From the cell containing the given text, extract its center point as [x, y] coordinate. 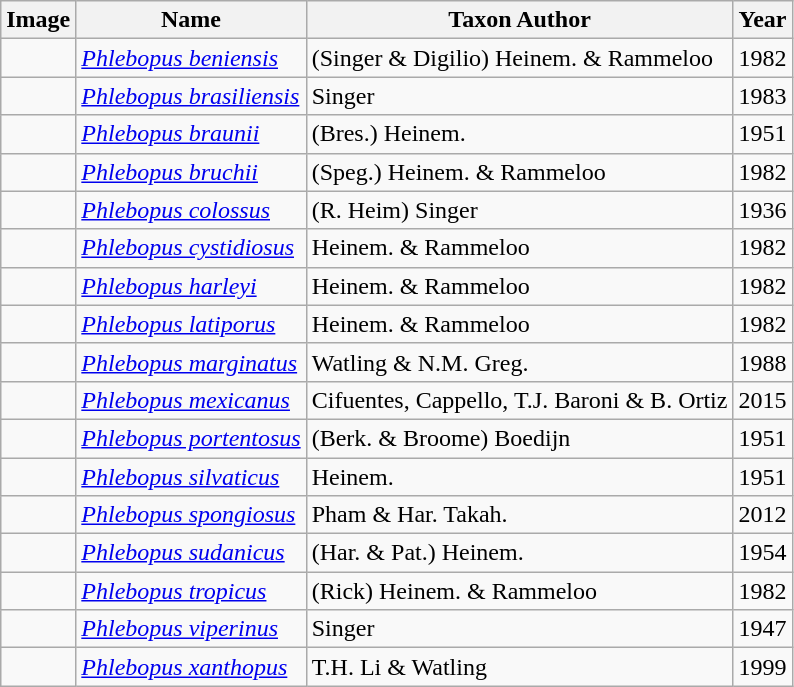
(Har. & Pat.) Heinem. [520, 553]
Phlebopus portentosus [191, 438]
2012 [762, 515]
1954 [762, 553]
1999 [762, 667]
2015 [762, 400]
(Bres.) Heinem. [520, 134]
Phlebopus silvaticus [191, 477]
Phlebopus cystidiosus [191, 248]
Watling & N.M. Greg. [520, 362]
(Speg.) Heinem. & Rammeloo [520, 172]
(Singer & Digilio) Heinem. & Rammeloo [520, 58]
1988 [762, 362]
Phlebopus marginatus [191, 362]
Pham & Har. Takah. [520, 515]
T.H. Li & Watling [520, 667]
Phlebopus tropicus [191, 591]
(Rick) Heinem. & Rammeloo [520, 591]
Cifuentes, Cappello, T.J. Baroni & B. Ortiz [520, 400]
(R. Heim) Singer [520, 210]
Image [38, 20]
Name [191, 20]
Phlebopus spongiosus [191, 515]
Heinem. [520, 477]
Phlebopus brasiliensis [191, 96]
Phlebopus braunii [191, 134]
Phlebopus sudanicus [191, 553]
Taxon Author [520, 20]
(Berk. & Broome) Boedijn [520, 438]
Phlebopus beniensis [191, 58]
Phlebopus mexicanus [191, 400]
1936 [762, 210]
Phlebopus xanthopus [191, 667]
1947 [762, 629]
Phlebopus bruchii [191, 172]
Year [762, 20]
Phlebopus viperinus [191, 629]
Phlebopus harleyi [191, 286]
1983 [762, 96]
Phlebopus colossus [191, 210]
Phlebopus latiporus [191, 324]
